From the cell containing the given text, extract its center point as (X, Y) coordinate. 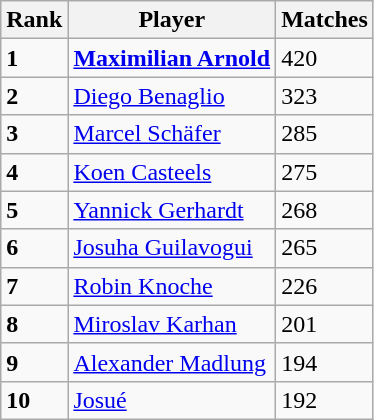
Diego Benaglio (172, 96)
10 (34, 400)
Marcel Schäfer (172, 134)
194 (325, 362)
9 (34, 362)
226 (325, 286)
Alexander Madlung (172, 362)
420 (325, 58)
Koen Casteels (172, 172)
6 (34, 248)
265 (325, 248)
Rank (34, 20)
8 (34, 324)
192 (325, 400)
Matches (325, 20)
2 (34, 96)
Maximilian Arnold (172, 58)
323 (325, 96)
3 (34, 134)
Josué (172, 400)
201 (325, 324)
268 (325, 210)
Josuha Guilavogui (172, 248)
Yannick Gerhardt (172, 210)
275 (325, 172)
5 (34, 210)
Player (172, 20)
285 (325, 134)
Robin Knoche (172, 286)
1 (34, 58)
7 (34, 286)
4 (34, 172)
Miroslav Karhan (172, 324)
